Output the [X, Y] coordinate of the center of the cell containing the given text.  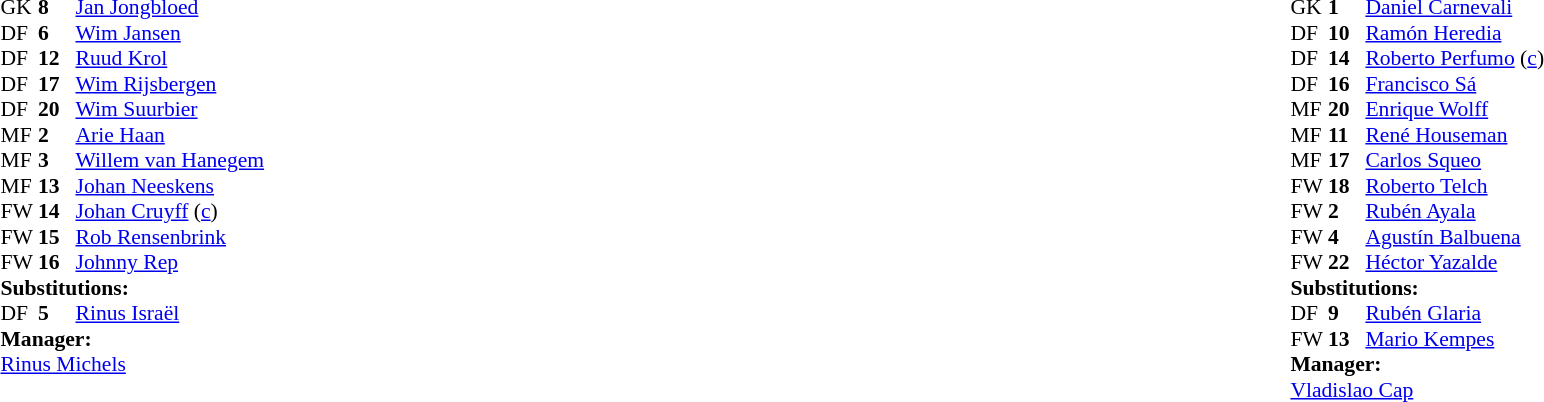
Ruud Krol [170, 59]
Wim Jansen [170, 33]
4 [1347, 237]
9 [1347, 313]
6 [57, 33]
Rubén Glaria [1454, 313]
Wim Rijsbergen [170, 84]
Johan Cruyff (c) [170, 211]
Enrique Wolff [1454, 109]
Francisco Sá [1454, 84]
Rubén Ayala [1454, 211]
15 [57, 237]
René Houseman [1454, 135]
Willem van Hanegem [170, 161]
Héctor Yazalde [1454, 263]
Agustín Balbuena [1454, 237]
22 [1347, 263]
Roberto Perfumo (c) [1454, 59]
Rob Rensenbrink [170, 237]
10 [1347, 33]
18 [1347, 186]
Arie Haan [170, 135]
Carlos Squeo [1454, 161]
Roberto Telch [1454, 186]
Rinus Michels [132, 365]
Mario Kempes [1454, 339]
Johan Neeskens [170, 186]
Rinus Israël [170, 313]
3 [57, 161]
Wim Suurbier [170, 109]
Johnny Rep [170, 263]
11 [1347, 135]
Ramón Heredia [1454, 33]
12 [57, 59]
5 [57, 313]
